Output the [X, Y] coordinate of the center of the cell containing the given text.  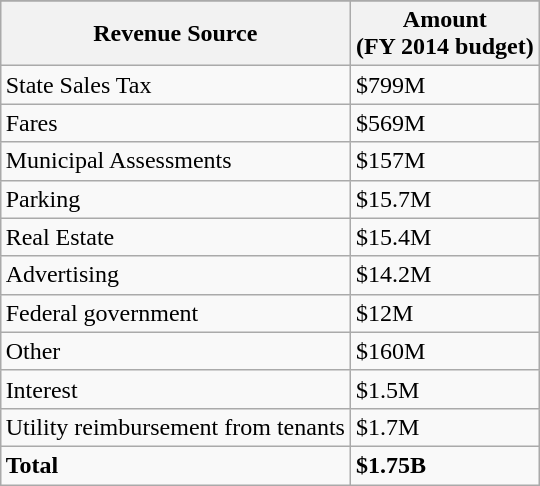
$1.75B [444, 465]
$569M [444, 123]
Advertising [175, 275]
$157M [444, 161]
$1.5M [444, 389]
Total [175, 465]
Interest [175, 389]
Amount(FY 2014 budget) [444, 34]
Utility reimbursement from tenants [175, 427]
$12M [444, 313]
State Sales Tax [175, 85]
Other [175, 351]
$1.7M [444, 427]
Real Estate [175, 237]
$15.7M [444, 199]
Municipal Assessments [175, 161]
Federal government [175, 313]
$160M [444, 351]
Fares [175, 123]
Parking [175, 199]
$799M [444, 85]
$15.4M [444, 237]
$14.2M [444, 275]
Revenue Source [175, 34]
